From the cell containing the given text, extract its center point as [X, Y] coordinate. 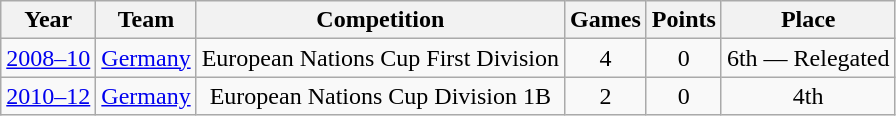
2010–12 [48, 96]
Team [146, 20]
2008–10 [48, 58]
4 [606, 58]
European Nations Cup Division 1B [380, 96]
Points [684, 20]
European Nations Cup First Division [380, 58]
Place [808, 20]
2 [606, 96]
Games [606, 20]
Year [48, 20]
4th [808, 96]
Competition [380, 20]
6th — Relegated [808, 58]
